Search for the cell housing the specified text and yield its [x, y] center coordinate. 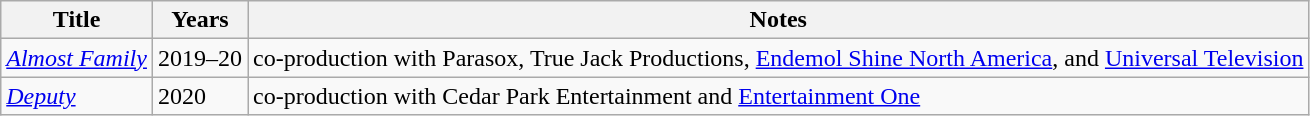
2019–20 [200, 58]
Deputy [77, 96]
Title [77, 20]
Notes [778, 20]
Almost Family [77, 58]
Years [200, 20]
co-production with Cedar Park Entertainment and Entertainment One [778, 96]
co-production with Parasox, True Jack Productions, Endemol Shine North America, and Universal Television [778, 58]
2020 [200, 96]
